Return [X, Y] of the center of cell containing provided text 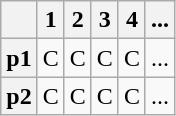
1 [50, 20]
p1 [19, 58]
3 [104, 20]
2 [78, 20]
p2 [19, 96]
4 [132, 20]
